Identify which cell holds the provided text, then report its (X, Y) central coordinate. 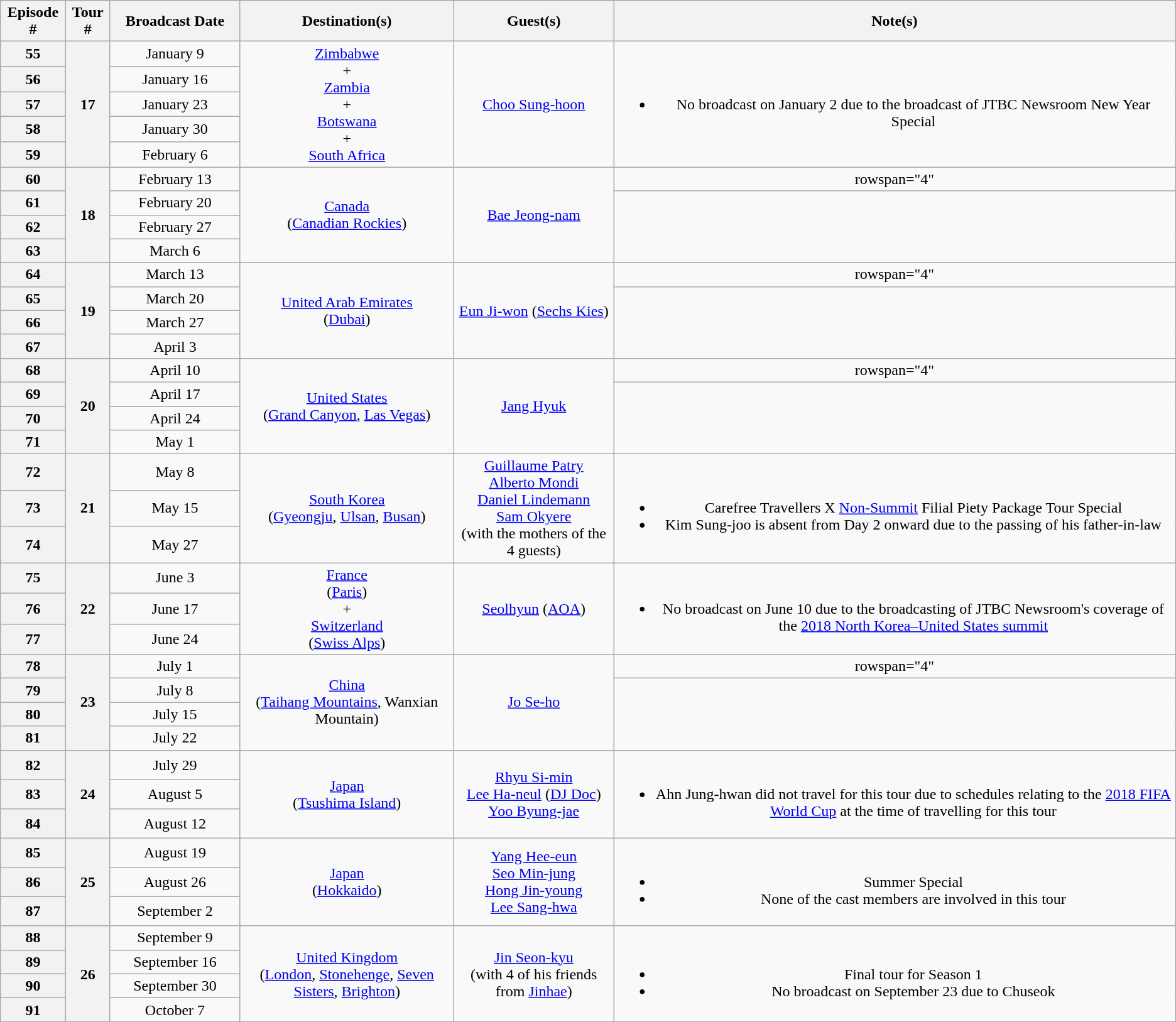
55 (33, 54)
August 12 (175, 823)
22 (88, 609)
88 (33, 938)
Jang Hyuk (534, 406)
71 (33, 442)
77 (33, 639)
57 (33, 104)
23 (88, 702)
89 (33, 962)
March 6 (175, 251)
June 17 (175, 608)
February 13 (175, 179)
May 8 (175, 472)
Tour # (88, 21)
90 (33, 986)
Episode # (33, 21)
January 23 (175, 104)
United States(Grand Canyon, Las Vegas) (347, 406)
February 20 (175, 203)
69 (33, 394)
19 (88, 310)
70 (33, 418)
October 7 (175, 1009)
South Korea(Gyeongju, Ulsan, Busan) (347, 509)
September 16 (175, 962)
September 2 (175, 911)
Rhyu Si-minLee Ha-neul (DJ Doc)Yoo Byung-jae (534, 794)
Jin Seon-kyu(with 4 of his friends from Jinhae) (534, 974)
17 (88, 104)
20 (88, 406)
March 13 (175, 275)
Zimbabwe+Zambia+Botswana+South Africa (347, 104)
Guest(s) (534, 21)
Ahn Jung-hwan did not travel for this tour due to schedules relating to the 2018 FIFA World Cup at the time of travelling for this tour (895, 794)
March 27 (175, 322)
Japan(Hokkaido) (347, 882)
May 1 (175, 442)
March 20 (175, 298)
86 (33, 882)
June 3 (175, 578)
64 (33, 275)
78 (33, 666)
Destination(s) (347, 21)
July 29 (175, 765)
Final tour for Season 1No broadcast on September 23 due to Chuseok (895, 974)
Bae Jeong-nam (534, 215)
Note(s) (895, 21)
France(Paris)+Switzerland(Swiss Alps) (347, 609)
Seolhyun (AOA) (534, 609)
July 8 (175, 690)
United Kingdom(London, Stonehenge, Seven Sisters, Brighton) (347, 974)
68 (33, 370)
82 (33, 765)
91 (33, 1009)
85 (33, 853)
61 (33, 203)
China(Taihang Mountains, Wanxian Mountain) (347, 702)
September 30 (175, 986)
No broadcast on January 2 due to the broadcast of JTBC Newsroom New Year Special (895, 104)
25 (88, 882)
59 (33, 155)
66 (33, 322)
Japan(Tsushima Island) (347, 794)
63 (33, 251)
January 30 (175, 129)
Guillaume PatryAlberto MondiDaniel LindemannSam Okyere(with the mothers of the 4 guests) (534, 509)
April 17 (175, 394)
74 (33, 545)
79 (33, 690)
67 (33, 346)
83 (33, 794)
Summer SpecialNone of the cast members are involved in this tour (895, 882)
58 (33, 129)
August 26 (175, 882)
87 (33, 911)
September 9 (175, 938)
February 6 (175, 155)
Choo Sung-hoon (534, 104)
July 15 (175, 714)
April 10 (175, 370)
June 24 (175, 639)
August 5 (175, 794)
April 24 (175, 418)
Canada(Canadian Rockies) (347, 215)
April 3 (175, 346)
60 (33, 179)
65 (33, 298)
January 9 (175, 54)
February 27 (175, 227)
Broadcast Date (175, 21)
July 22 (175, 738)
81 (33, 738)
72 (33, 472)
76 (33, 608)
84 (33, 823)
Carefree Travellers X Non-Summit Filial Piety Package Tour SpecialKim Sung-joo is absent from Day 2 onward due to the passing of his father-in-law (895, 509)
July 1 (175, 666)
62 (33, 227)
May 15 (175, 508)
No broadcast on June 10 due to the broadcasting of JTBC Newsroom's coverage of the 2018 North Korea–United States summit (895, 609)
24 (88, 794)
Eun Ji-won (Sechs Kies) (534, 310)
January 16 (175, 79)
Yang Hee-eunSeo Min-jungHong Jin-youngLee Sang-hwa (534, 882)
18 (88, 215)
Jo Se-ho (534, 702)
75 (33, 578)
21 (88, 509)
United Arab Emirates(Dubai) (347, 310)
56 (33, 79)
August 19 (175, 853)
26 (88, 974)
80 (33, 714)
73 (33, 508)
May 27 (175, 545)
